Search for the cell housing the specified text and yield its [X, Y] center coordinate. 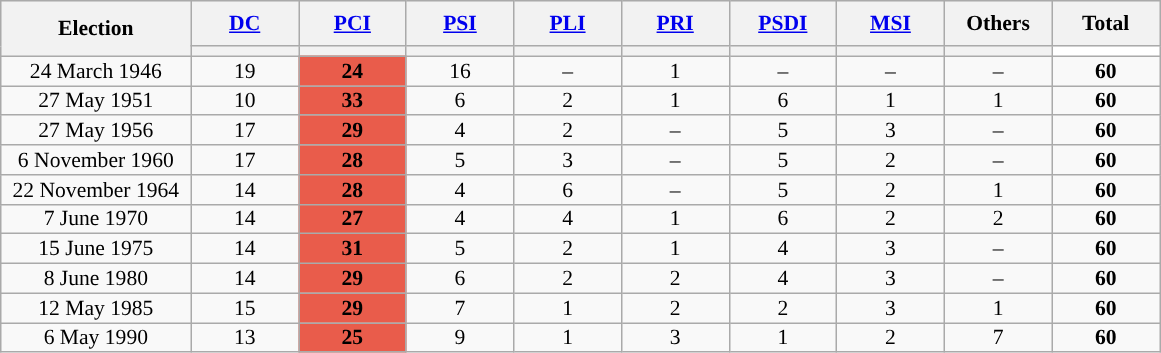
8 June 1980 [96, 279]
22 November 1964 [96, 190]
19 [245, 71]
31 [352, 249]
PRI [675, 24]
Election [96, 28]
15 June 1975 [96, 249]
DC [245, 24]
15 [245, 308]
10 [245, 101]
6 November 1960 [96, 160]
PCI [352, 24]
24 [352, 71]
27 May 1951 [96, 101]
PSDI [783, 24]
12 May 1985 [96, 308]
16 [460, 71]
Total [1106, 24]
MSI [891, 24]
6 May 1990 [96, 338]
PLI [568, 24]
27 May 1956 [96, 131]
27 [352, 219]
7 June 1970 [96, 219]
24 March 1946 [96, 71]
13 [245, 338]
PSI [460, 24]
9 [460, 338]
33 [352, 101]
25 [352, 338]
Others [998, 24]
